Capture the cell that displays the provided text and extract its [x, y] central coordinate. 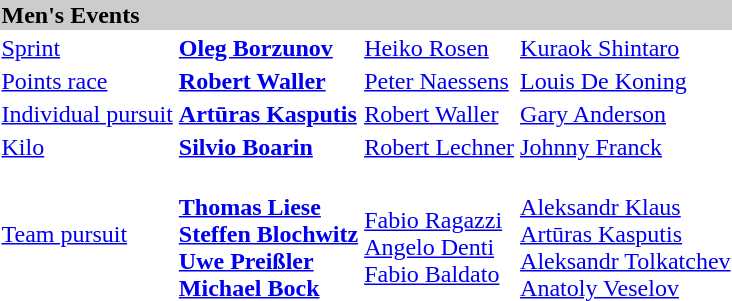
Gary Anderson [626, 114]
Sprint [87, 48]
Men's Events [366, 15]
Johnny Franck [626, 147]
Points race [87, 81]
Louis De Koning [626, 81]
Artūras Kasputis [268, 114]
Kuraok Shintaro [626, 48]
Oleg Borzunov [268, 48]
Peter Naessens [440, 81]
Heiko Rosen [440, 48]
Silvio Boarin [268, 147]
Individual pursuit [87, 114]
Robert Lechner [440, 147]
Kilo [87, 147]
